Determine the [X, Y] coordinate at the center of the cell enclosing the given text.  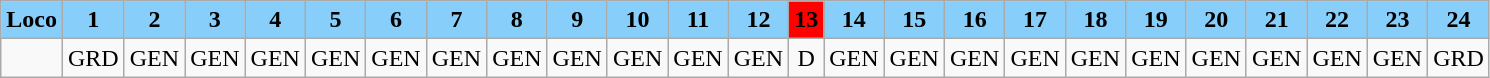
13 [806, 20]
24 [1459, 20]
23 [1397, 20]
14 [854, 20]
11 [698, 20]
6 [396, 20]
18 [1095, 20]
22 [1337, 20]
12 [758, 20]
5 [335, 20]
4 [275, 20]
2 [154, 20]
Loco [32, 20]
19 [1156, 20]
3 [215, 20]
D [806, 58]
21 [1276, 20]
1 [93, 20]
7 [456, 20]
16 [974, 20]
15 [914, 20]
8 [517, 20]
20 [1216, 20]
17 [1035, 20]
10 [637, 20]
9 [577, 20]
